Capture the cell that displays the provided text and extract its [x, y] central coordinate. 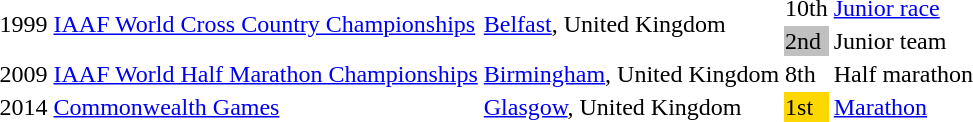
Commonwealth Games [266, 107]
8th [807, 74]
Glasgow, United Kingdom [631, 107]
IAAF World Half Marathon Championships [266, 74]
1st [807, 107]
2nd [807, 41]
Birmingham, United Kingdom [631, 74]
